Return the [X, Y] coordinate for the center point of the cell that contains the specified text.  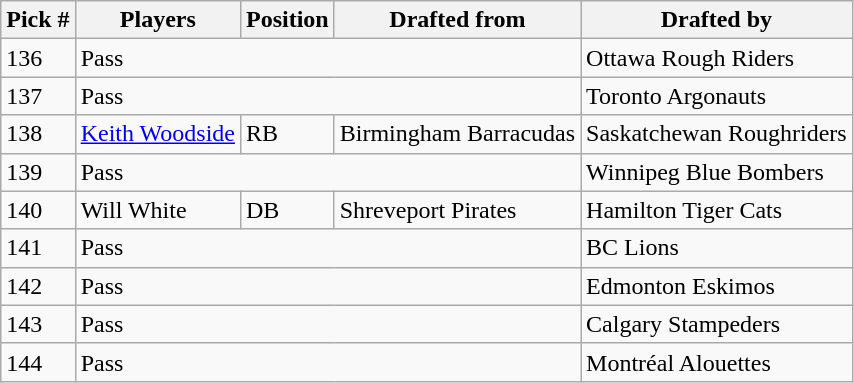
136 [38, 58]
Shreveport Pirates [457, 210]
Position [287, 20]
142 [38, 286]
RB [287, 134]
Edmonton Eskimos [717, 286]
Saskatchewan Roughriders [717, 134]
143 [38, 324]
Toronto Argonauts [717, 96]
Keith Woodside [158, 134]
144 [38, 362]
Calgary Stampeders [717, 324]
140 [38, 210]
139 [38, 172]
Drafted from [457, 20]
Hamilton Tiger Cats [717, 210]
Ottawa Rough Riders [717, 58]
138 [38, 134]
Winnipeg Blue Bombers [717, 172]
DB [287, 210]
Players [158, 20]
BC Lions [717, 248]
Montréal Alouettes [717, 362]
Pick # [38, 20]
Birmingham Barracudas [457, 134]
141 [38, 248]
Drafted by [717, 20]
137 [38, 96]
Will White [158, 210]
